Search for the cell housing the specified text and yield its (x, y) center coordinate. 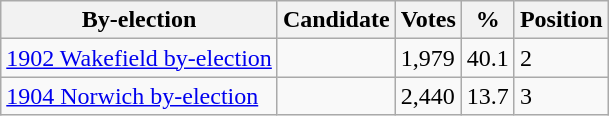
40.1 (488, 58)
Position (561, 20)
1,979 (428, 58)
Candidate (336, 20)
% (488, 20)
Votes (428, 20)
2 (561, 58)
13.7 (488, 96)
1902 Wakefield by-election (140, 58)
By-election (140, 20)
2,440 (428, 96)
3 (561, 96)
1904 Norwich by-election (140, 96)
